Scan for the cell matching the given text and deliver its (X, Y) coordinate at center. 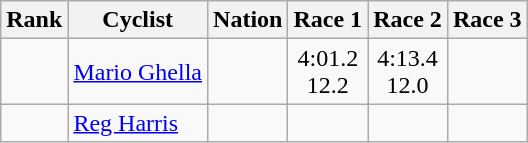
Nation (248, 20)
Race 3 (487, 20)
Cyclist (138, 20)
4:13.412.0 (408, 72)
Race 2 (408, 20)
Mario Ghella (138, 72)
Race 1 (328, 20)
Rank (34, 20)
4:01.212.2 (328, 72)
Reg Harris (138, 123)
